From the cell containing the given text, extract its center point as (x, y) coordinate. 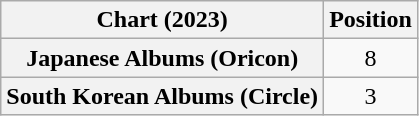
South Korean Albums (Circle) (162, 96)
8 (371, 58)
Position (371, 20)
3 (371, 96)
Japanese Albums (Oricon) (162, 58)
Chart (2023) (162, 20)
